Output the [x, y] coordinate of the center of the cell containing the given text.  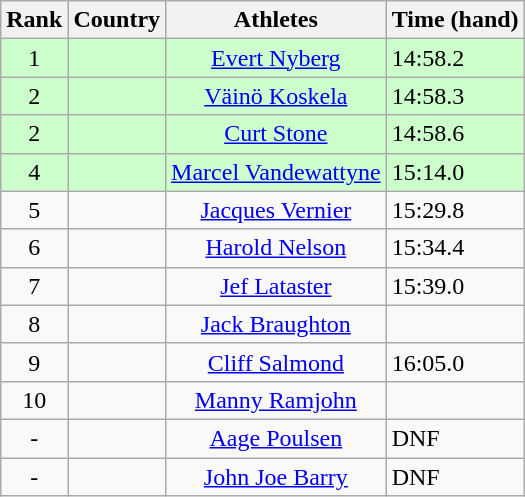
5 [34, 210]
Marcel Vandewattyne [276, 172]
John Joe Barry [276, 477]
Cliff Salmond [276, 362]
Aage Poulsen [276, 438]
Athletes [276, 20]
14:58.3 [455, 96]
15:34.4 [455, 248]
9 [34, 362]
14:58.2 [455, 58]
Evert Nyberg [276, 58]
15:29.8 [455, 210]
Time (hand) [455, 20]
8 [34, 324]
Jacques Vernier [276, 210]
6 [34, 248]
4 [34, 172]
Jef Lataster [276, 286]
10 [34, 400]
15:14.0 [455, 172]
15:39.0 [455, 286]
7 [34, 286]
Jack Braughton [276, 324]
14:58.6 [455, 134]
Harold Nelson [276, 248]
1 [34, 58]
Manny Ramjohn [276, 400]
Rank [34, 20]
Väinö Koskela [276, 96]
Country [117, 20]
Curt Stone [276, 134]
16:05.0 [455, 362]
